Determine the [X, Y] coordinate at the center of the cell enclosing the given text.  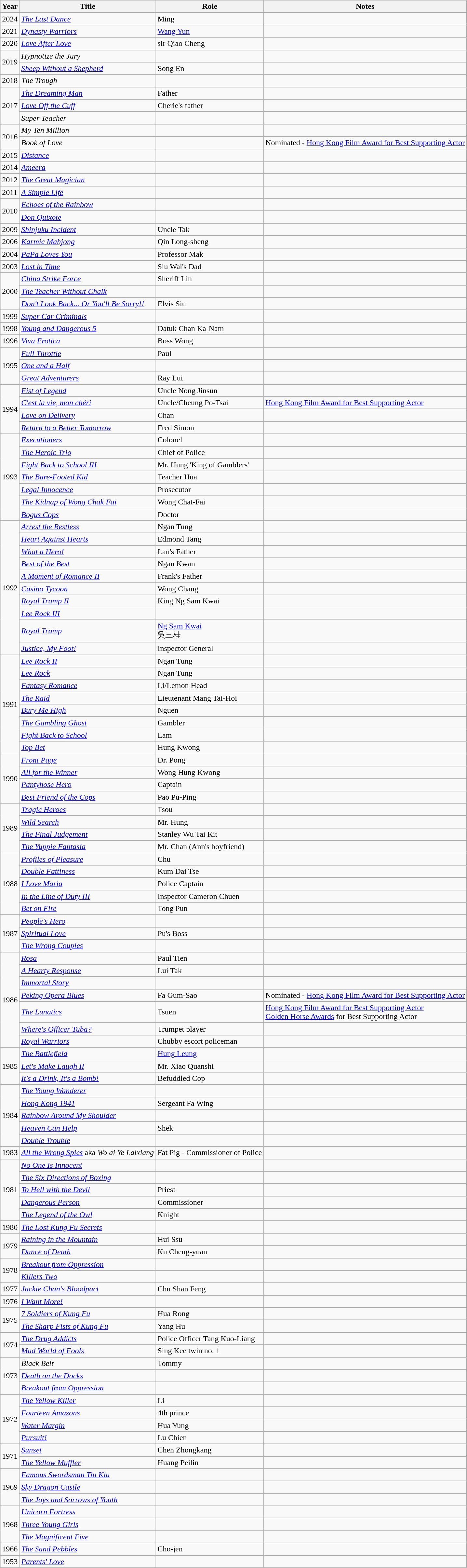
Top Bet [88, 748]
C'est la vie, mon chéri [88, 403]
Fantasy Romance [88, 686]
Young and Dangerous 5 [88, 328]
Uncle Nong Jinsun [210, 391]
A Simple Life [88, 192]
Boss Wong [210, 341]
Royal Tramp II [88, 601]
1988 [10, 884]
Title [88, 7]
Wong Hung Kwong [210, 772]
Hong Kong 1941 [88, 1103]
Qin Long-sheng [210, 242]
The Final Judgement [88, 834]
Notes [365, 7]
Lee Rock [88, 673]
Return to a Better Tomorrow [88, 428]
1966 [10, 1549]
Sheep Without a Shepherd [88, 68]
Sky Dragon Castle [88, 1487]
Hua Yung [210, 1425]
Fred Simon [210, 428]
Spiritual Love [88, 933]
Chu Shan Feng [210, 1289]
Mr. Xiao Quanshi [210, 1066]
1953 [10, 1561]
Book of Love [88, 143]
Royal Tramp [88, 631]
Hung Kwong [210, 748]
Ngan Kwan [210, 564]
Peking Opera Blues [88, 995]
Chief of Police [210, 452]
Elvis Siu [210, 304]
Commissioner [210, 1202]
1983 [10, 1153]
The Great Magician [88, 180]
Tsuen [210, 1012]
Chubby escort policeman [210, 1041]
1990 [10, 778]
Lui Tak [210, 970]
Befuddled Cop [210, 1079]
Father [210, 93]
Dynasty Warriors [88, 31]
The Battlefield [88, 1053]
Paul Tien [210, 958]
Double Trouble [88, 1140]
1974 [10, 1345]
2012 [10, 180]
Cho-jen [210, 1549]
Sergeant Fa Wing [210, 1103]
Professor Mak [210, 254]
Where's Officer Tuba? [88, 1029]
Tsou [210, 809]
Fourteen Amazons [88, 1413]
Ng Sam Kwai吳三桂 [210, 631]
Full Throttle [88, 353]
Tommy [210, 1363]
1985 [10, 1066]
2010 [10, 211]
Uncle/Cheung Po-Tsai [210, 403]
2004 [10, 254]
The Teacher Without Chalk [88, 291]
Fight Back to School III [88, 465]
The Gambling Ghost [88, 723]
Fight Back to School [88, 735]
Super Teacher [88, 118]
2016 [10, 136]
It's a Drink, It's a Bomb! [88, 1079]
Yang Hu [210, 1326]
Jackie Chan's Bloodpact [88, 1289]
Hua Rong [210, 1314]
Heart Against Hearts [88, 539]
Dr. Pong [210, 760]
1976 [10, 1301]
Dangerous Person [88, 1202]
2018 [10, 81]
Black Belt [88, 1363]
2015 [10, 155]
One and a Half [88, 366]
Parents' Love [88, 1561]
Dance of Death [88, 1252]
1980 [10, 1227]
Love After Love [88, 44]
1994 [10, 409]
Ameera [88, 168]
Lu Chien [210, 1437]
2003 [10, 267]
Wild Search [88, 822]
Kum Dai Tse [210, 872]
1996 [10, 341]
2021 [10, 31]
Wong Chang [210, 589]
Doctor [210, 514]
Mr. Chan (Ann's boyfriend) [210, 846]
1987 [10, 933]
Mr. Hung [210, 822]
1984 [10, 1116]
My Ten Million [88, 130]
Siu Wai's Dad [210, 267]
I Want More! [88, 1301]
Famous Swordsman Tin Kiu [88, 1475]
Sheriff Lin [210, 279]
Don't Look Back... Or You'll Be Sorry!! [88, 304]
Legal Innocence [88, 489]
Hui Ssu [210, 1239]
Royal Warriors [88, 1041]
China Strike Force [88, 279]
Gambler [210, 723]
2017 [10, 105]
Fist of Legend [88, 391]
Wong Chat-Fai [210, 502]
Mad World of Fools [88, 1351]
Cherie's father [210, 105]
Ku Cheng-yuan [210, 1252]
Nguen [210, 710]
Bury Me High [88, 710]
The Lost Kung Fu Secrets [88, 1227]
Love on Delivery [88, 415]
Bet on Fire [88, 909]
The Sharp Fists of Kung Fu [88, 1326]
Best Friend of the Cops [88, 797]
Shek [210, 1128]
1989 [10, 828]
Hong Kong Film Award for Best Supporting ActorGolden Horse Awards for Best Supporting Actor [365, 1012]
The Heroic Trio [88, 452]
Knight [210, 1215]
The Dreaming Man [88, 93]
Colonel [210, 440]
7 Soldiers of Kung Fu [88, 1314]
The Legend of the Owl [88, 1215]
1969 [10, 1487]
Pantyhose Hero [88, 785]
2020 [10, 44]
Paul [210, 353]
Lam [210, 735]
Casino Tycoon [88, 589]
Police Captain [210, 884]
Executioners [88, 440]
Pu's Boss [210, 933]
Rosa [88, 958]
Wang Yun [210, 31]
Hong Kong Film Award for Best Supporting Actor [365, 403]
1971 [10, 1456]
Inspector Cameron Chuen [210, 896]
1995 [10, 365]
1986 [10, 1000]
The Magnificent Five [88, 1537]
Tong Pun [210, 909]
1975 [10, 1320]
All for the Winner [88, 772]
Datuk Chan Ka-Nam [210, 328]
sir Qiao Cheng [210, 44]
Three Young Girls [88, 1524]
2009 [10, 229]
Shinjuku Incident [88, 229]
Justice, My Foot! [88, 648]
Pursuit! [88, 1437]
Huang Peilin [210, 1462]
Arrest the Restless [88, 527]
Great Adventurers [88, 378]
Hung Leung [210, 1053]
In the Line of Duty III [88, 896]
Distance [88, 155]
The Drug Addicts [88, 1339]
Profiles of Pleasure [88, 859]
Unicorn Fortress [88, 1512]
A Hearty Response [88, 970]
4th prince [210, 1413]
1978 [10, 1271]
Let's Make Laugh II [88, 1066]
Viva Erotica [88, 341]
Bogus Cops [88, 514]
2000 [10, 291]
Double Fattiness [88, 872]
1992 [10, 587]
Pao Pu-Ping [210, 797]
1993 [10, 477]
Fat Pig - Commissioner of Police [210, 1153]
The Six Directions of Boxing [88, 1177]
2019 [10, 62]
Lieutenant Mang Tai-Hoi [210, 698]
Fa Gum-Sao [210, 995]
I Love Maria [88, 884]
Immortal Story [88, 983]
Lee Rock II [88, 661]
Chan [210, 415]
Police Officer Tang Kuo-Liang [210, 1339]
1973 [10, 1376]
Hypnotize the Jury [88, 56]
People's Hero [88, 921]
Prosecutor [210, 489]
Ray Lui [210, 378]
Rainbow Around My Shoulder [88, 1116]
The Joys and Sorrows of Youth [88, 1500]
1999 [10, 316]
Death on the Docks [88, 1376]
1979 [10, 1245]
Lee Rock III [88, 613]
Super Car Criminals [88, 316]
Tragic Heroes [88, 809]
The Wrong Couples [88, 946]
Sunset [88, 1450]
2011 [10, 192]
Water Margin [88, 1425]
Raining in the Mountain [88, 1239]
2006 [10, 242]
The Sand Pebbles [88, 1549]
All the Wrong Spies aka Wo ai Ye Laixiang [88, 1153]
The Bare-Footed Kid [88, 477]
Don Quixote [88, 217]
Role [210, 7]
The Yuppie Fantasia [88, 846]
The Last Dance [88, 19]
Li [210, 1400]
Edmond Tang [210, 539]
The Yellow Muffler [88, 1462]
Chen Zhongkang [210, 1450]
A Moment of Romance II [88, 576]
Love Off the Cuff [88, 105]
2014 [10, 168]
1991 [10, 704]
Chu [210, 859]
What a Hero! [88, 552]
Sing Kee twin no. 1 [210, 1351]
The Lunatics [88, 1012]
Lan's Father [210, 552]
The Kidnap of Wong Chak Fai [88, 502]
Uncle Tak [210, 229]
Inspector General [210, 648]
To Hell with the Devil [88, 1190]
Year [10, 7]
King Ng Sam Kwai [210, 601]
Best of the Best [88, 564]
1968 [10, 1524]
1998 [10, 328]
Killers Two [88, 1277]
Heaven Can Help [88, 1128]
Stanley Wu Tai Kit [210, 834]
Song En [210, 68]
Karmic Mahjong [88, 242]
The Young Wanderer [88, 1091]
Mr. Hung 'King of Gamblers' [210, 465]
1972 [10, 1419]
Teacher Hua [210, 477]
Frank's Father [210, 576]
Lost in Time [88, 267]
Front Page [88, 760]
Li/Lemon Head [210, 686]
Captain [210, 785]
No One Is Innocent [88, 1165]
Priest [210, 1190]
2024 [10, 19]
The Trough [88, 81]
1977 [10, 1289]
Ming [210, 19]
1981 [10, 1190]
Echoes of the Rainbow [88, 205]
PaPa Loves You [88, 254]
Trumpet player [210, 1029]
The Yellow Killer [88, 1400]
The Raid [88, 698]
